Extract the [x, y] coordinate from the center of the cell holding the provided text.  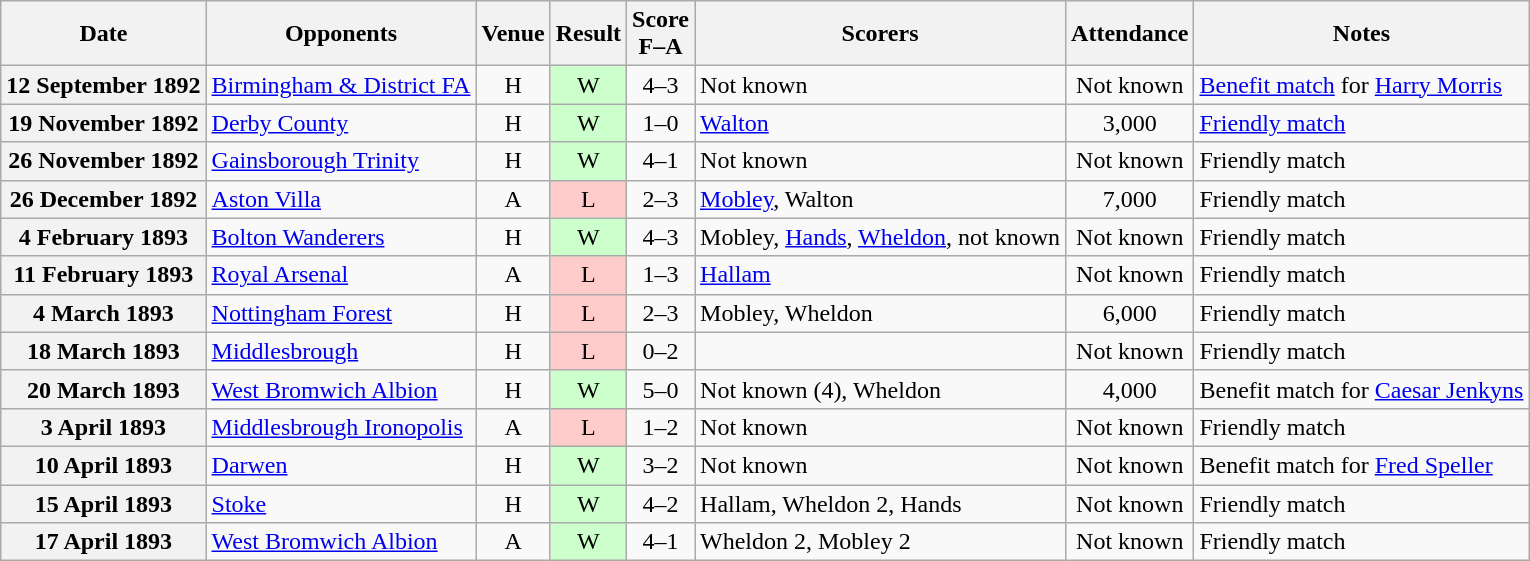
1–3 [661, 275]
17 April 1893 [104, 542]
Aston Villa [341, 199]
Royal Arsenal [341, 275]
Date [104, 34]
15 April 1893 [104, 503]
Walton [880, 123]
Hallam, Wheldon 2, Hands [880, 503]
Venue [513, 34]
Attendance [1130, 34]
Bolton Wanderers [341, 237]
3,000 [1130, 123]
Result [588, 34]
4,000 [1130, 389]
4–2 [661, 503]
Derby County [341, 123]
19 November 1892 [104, 123]
Darwen [341, 465]
5–0 [661, 389]
Hallam [880, 275]
Gainsborough Trinity [341, 161]
Middlesbrough [341, 351]
Mobley, Walton [880, 199]
Benefit match for Caesar Jenkyns [1362, 389]
Wheldon 2, Mobley 2 [880, 542]
4 February 1893 [104, 237]
1–0 [661, 123]
Notes [1362, 34]
Mobley, Wheldon [880, 313]
7,000 [1130, 199]
6,000 [1130, 313]
12 September 1892 [104, 85]
Benefit match for Harry Morris [1362, 85]
26 December 1892 [104, 199]
11 February 1893 [104, 275]
ScoreF–A [661, 34]
0–2 [661, 351]
Birmingham & District FA [341, 85]
Opponents [341, 34]
Benefit match for Fred Speller [1362, 465]
4 March 1893 [104, 313]
Scorers [880, 34]
20 March 1893 [104, 389]
1–2 [661, 427]
Stoke [341, 503]
3–2 [661, 465]
26 November 1892 [104, 161]
Middlesbrough Ironopolis [341, 427]
18 March 1893 [104, 351]
Not known (4), Wheldon [880, 389]
Nottingham Forest [341, 313]
10 April 1893 [104, 465]
Mobley, Hands, Wheldon, not known [880, 237]
3 April 1893 [104, 427]
